Output the (x, y) coordinate of the center of the cell containing the given text.  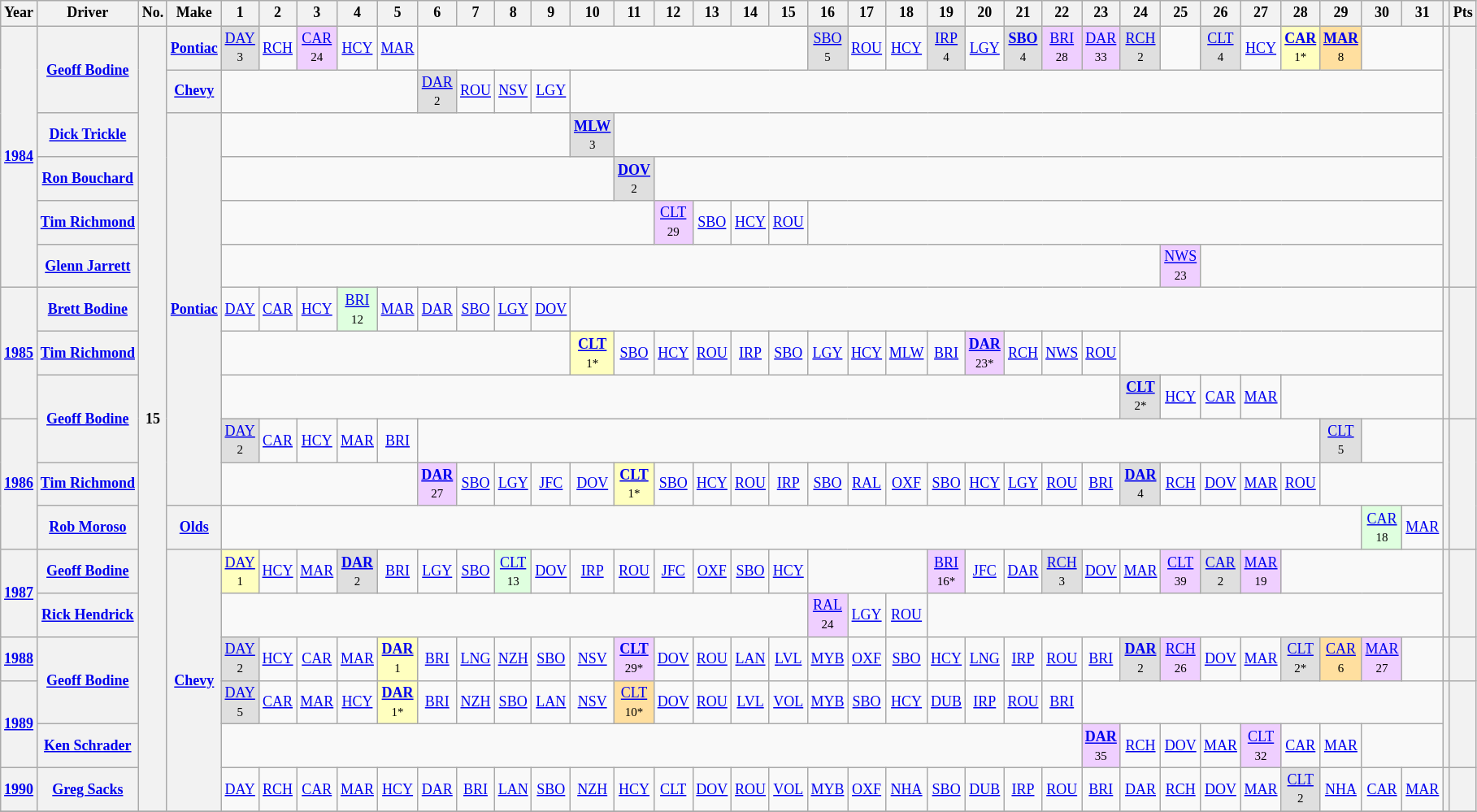
MAR27 (1382, 658)
24 (1140, 13)
Ron Bouchard (88, 179)
11 (634, 13)
1988 (20, 658)
MLW3 (593, 135)
CLT (673, 789)
CAR18 (1382, 528)
12 (673, 13)
DOV2 (634, 179)
No. (153, 13)
1985 (20, 353)
IRP4 (946, 48)
1989 (20, 723)
23 (1101, 13)
9 (551, 13)
31 (1423, 13)
25 (1180, 13)
Dick Trickle (88, 135)
DAY5 (240, 702)
3 (317, 13)
SBO5 (828, 48)
CLT4 (1221, 48)
CAR2 (1221, 571)
4 (358, 13)
CLT29 (673, 223)
CLT39 (1180, 571)
DAY1 (240, 571)
BRI12 (358, 310)
1987 (20, 593)
8 (513, 13)
CLT13 (513, 571)
14 (751, 13)
RCH2 (1140, 48)
1984 (20, 157)
CAR24 (317, 48)
DAR4 (1140, 484)
10 (593, 13)
Greg Sacks (88, 789)
5 (397, 13)
RCH26 (1180, 658)
MAR19 (1261, 571)
DAR35 (1101, 746)
Ken Schrader (88, 746)
20 (984, 13)
DAR1* (397, 702)
Brett Bodine (88, 310)
BRI28 (1062, 48)
13 (712, 13)
SBO4 (1023, 48)
30 (1382, 13)
CLT5 (1341, 441)
18 (906, 13)
1 (240, 13)
BRI16* (946, 571)
2 (278, 13)
Pts (1463, 13)
1986 (20, 484)
DAR33 (1101, 48)
29 (1341, 13)
1990 (20, 789)
17 (867, 13)
21 (1023, 13)
Olds (193, 528)
CAR1* (1301, 48)
RAL (867, 484)
27 (1261, 13)
RCH3 (1062, 571)
MAR8 (1341, 48)
Rob Moroso (88, 528)
22 (1062, 13)
26 (1221, 13)
RAL24 (828, 615)
CLT29* (634, 658)
7 (476, 13)
19 (946, 13)
DAR23* (984, 354)
NWS (1062, 354)
16 (828, 13)
Driver (88, 13)
DAR27 (437, 484)
Make (193, 13)
CAR6 (1341, 658)
DAR1 (397, 658)
Glenn Jarrett (88, 266)
Year (20, 13)
CLT2 (1301, 789)
MLW (906, 354)
NWS23 (1180, 266)
CLT32 (1261, 746)
DAY3 (240, 48)
28 (1301, 13)
6 (437, 13)
Rick Hendrick (88, 615)
CLT10* (634, 702)
